Scan for the cell matching the given text and deliver its [X, Y] coordinate at center. 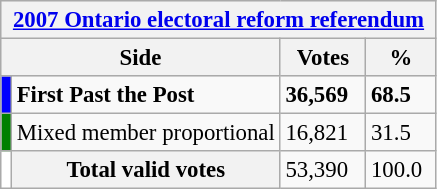
68.5 [402, 95]
2007 Ontario electoral reform referendum [219, 20]
First Past the Post [146, 95]
Votes [323, 58]
16,821 [323, 133]
53,390 [323, 170]
31.5 [402, 133]
36,569 [323, 95]
Mixed member proportional [146, 133]
Side [140, 58]
Total valid votes [146, 170]
% [402, 58]
100.0 [402, 170]
